Output the (X, Y) coordinate of the center of the cell containing the given text.  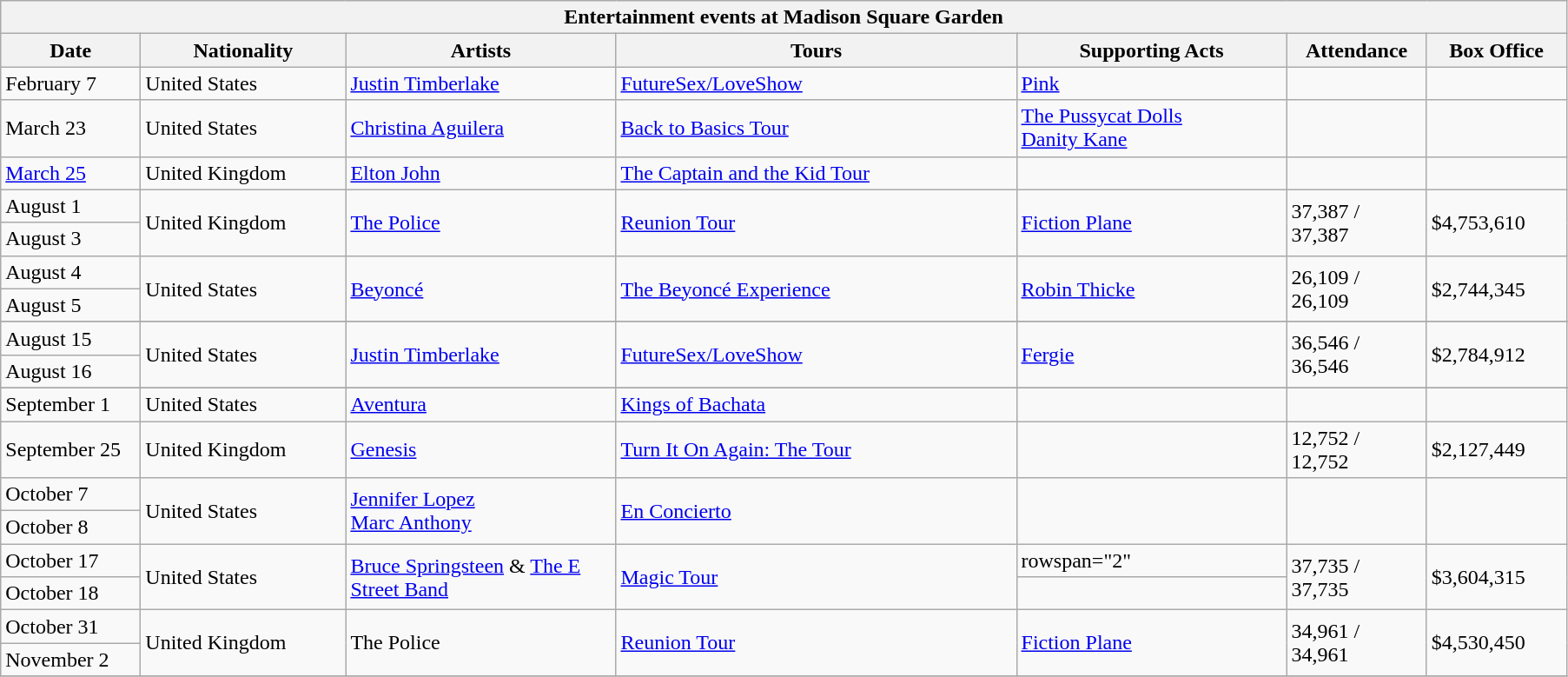
Aventura (481, 404)
March 23 (71, 129)
12,752 / 12,752 (1357, 448)
The Pussycat DollsDanity Kane (1152, 129)
Genesis (481, 448)
Artists (481, 50)
August 15 (71, 338)
Fergie (1152, 355)
Pink (1152, 83)
Back to Basics Tour (817, 129)
Entertainment events at Madison Square Garden (784, 17)
$4,530,450 (1496, 643)
Beyoncé (481, 289)
Box Office (1496, 50)
October 18 (71, 594)
Date (71, 50)
August 16 (71, 371)
En Concierto (817, 511)
36,546 / 36,546 (1357, 355)
$4,753,610 (1496, 222)
Magic Tour (817, 577)
Turn It On Again: The Tour (817, 448)
26,109 / 26,109 (1357, 289)
Supporting Acts (1152, 50)
September 1 (71, 404)
August 4 (71, 272)
Robin Thicke (1152, 289)
rowspan="2" (1152, 561)
Tours (817, 50)
October 8 (71, 528)
February 7 (71, 83)
$2,127,449 (1496, 448)
Jennifer LopezMarc Anthony (481, 511)
August 3 (71, 239)
34,961 / 34,961 (1357, 643)
37,387 / 37,387 (1357, 222)
October 7 (71, 494)
Nationality (243, 50)
Attendance (1357, 50)
September 25 (71, 448)
August 5 (71, 305)
Elton John (481, 173)
March 25 (71, 173)
August 1 (71, 206)
The Captain and the Kid Tour (817, 173)
37,735 / 37,735 (1357, 577)
$2,784,912 (1496, 355)
October 31 (71, 627)
The Beyoncé Experience (817, 289)
Christina Aguilera (481, 129)
October 17 (71, 561)
Kings of Bachata (817, 404)
$2,744,345 (1496, 289)
Bruce Springsteen & The E Street Band (481, 577)
November 2 (71, 660)
$3,604,315 (1496, 577)
